Determine the (x, y) coordinate at the center of the cell enclosing the given text.  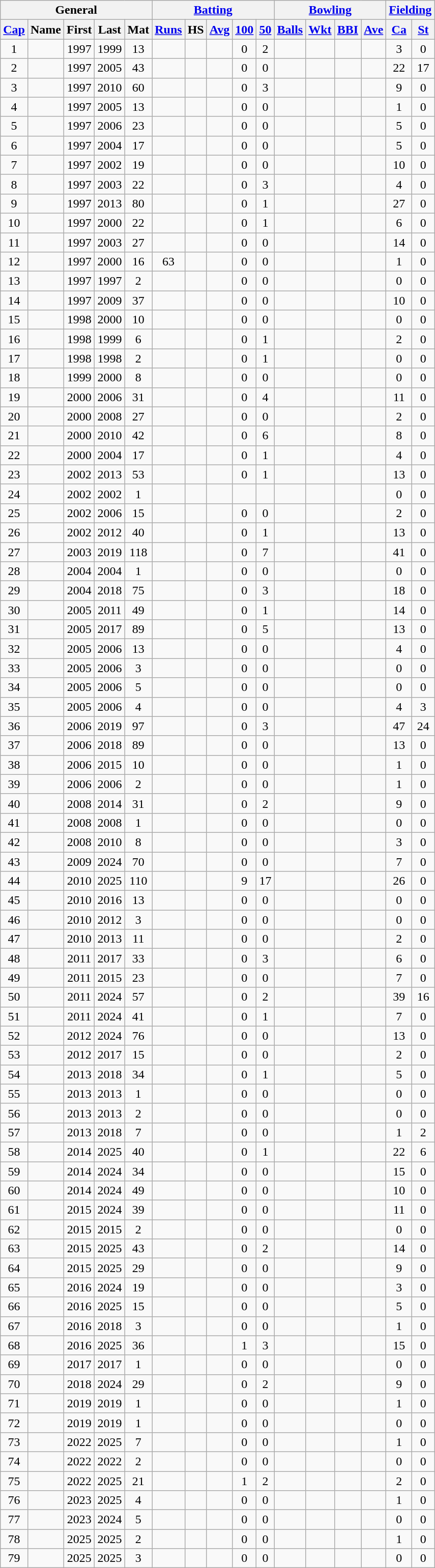
Mat (138, 29)
79 (14, 1558)
38 (14, 765)
20 (14, 416)
BBI (347, 29)
97 (138, 726)
59 (14, 1171)
12 (14, 262)
Avg (220, 29)
Bowling (330, 10)
118 (138, 552)
73 (14, 1442)
62 (14, 1229)
58 (14, 1152)
44 (14, 881)
HS (195, 29)
80 (138, 203)
St (423, 29)
28 (14, 571)
30 (14, 610)
32 (14, 649)
48 (14, 958)
Batting (213, 10)
66 (14, 1307)
25 (14, 513)
68 (14, 1345)
Balls (290, 29)
77 (14, 1520)
69 (14, 1365)
45 (14, 900)
65 (14, 1287)
General (76, 10)
51 (14, 1016)
52 (14, 1036)
55 (14, 1094)
Fielding (410, 10)
72 (14, 1423)
64 (14, 1268)
110 (138, 881)
Ave (373, 29)
56 (14, 1113)
46 (14, 920)
54 (14, 1074)
100 (244, 29)
61 (14, 1210)
67 (14, 1326)
74 (14, 1461)
Name (46, 29)
35 (14, 707)
Runs (168, 29)
Last (110, 29)
First (79, 29)
78 (14, 1539)
71 (14, 1403)
Ca (399, 29)
Wkt (320, 29)
Cap (14, 29)
